Output the [X, Y] coordinate of the center of the cell containing the given text.  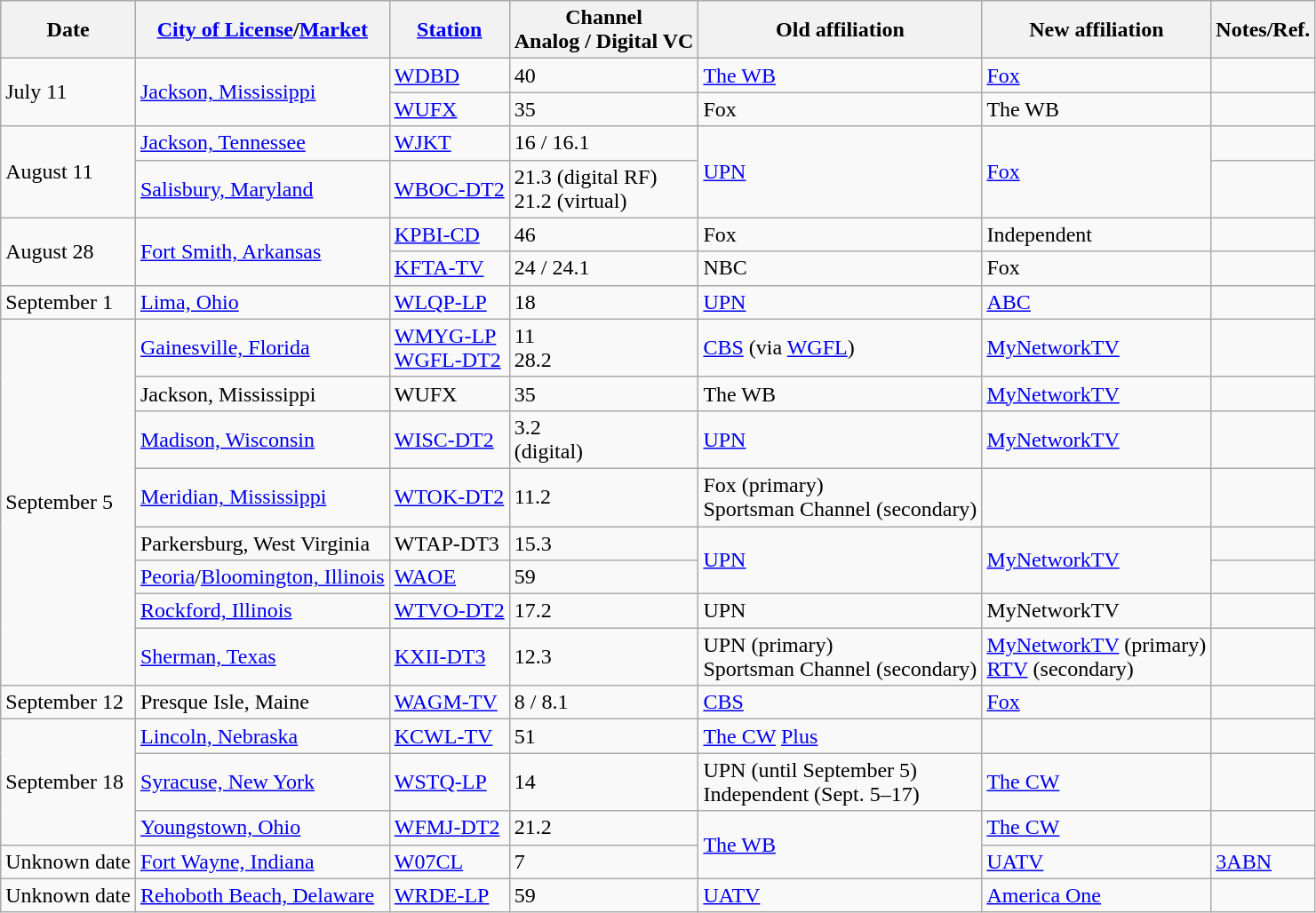
ABC [1097, 302]
August 11 [68, 172]
September 12 [68, 703]
WJKT [450, 143]
WRDE-LP [450, 895]
Salisbury, Maryland [262, 188]
15.3 [604, 543]
UPN (until September 5) Independent (Sept. 5–17) [841, 782]
Independent [1097, 234]
3.2 (digital) [604, 439]
Lima, Ohio [262, 302]
Jackson, Tennessee [262, 143]
WAOE [450, 577]
12.3 [604, 657]
UPN (primary) Sportsman Channel (secondary) [841, 657]
Parkersburg, West Virginia [262, 543]
21.3 (digital RF) 21.2 (virtual) [604, 188]
NBC [841, 268]
W07CL [450, 861]
September 18 [68, 782]
16 / 16.1 [604, 143]
WSTQ-LP [450, 782]
40 [604, 75]
WTVO-DT2 [450, 611]
Fox (primary) Sportsman Channel (secondary) [841, 497]
City of License/Market [262, 30]
Meridian, Mississippi [262, 497]
Syracuse, New York [262, 782]
46 [604, 234]
The CW Plus [841, 736]
Old affiliation [841, 30]
July 11 [68, 92]
17.2 [604, 611]
WAGM-TV [450, 703]
WFMJ-DT2 [450, 828]
Rockford, Illinois [262, 611]
18 [604, 302]
3ABN [1264, 861]
Gainesville, Florida [262, 348]
WTOK-DT2 [450, 497]
WDBD [450, 75]
KPBI-CD [450, 234]
Date [68, 30]
21.2 [604, 828]
WBOC-DT2 [450, 188]
51 [604, 736]
Fort Wayne, Indiana [262, 861]
14 [604, 782]
CBS (via WGFL) [841, 348]
New affiliation [1097, 30]
Sherman, Texas [262, 657]
Youngstown, Ohio [262, 828]
Notes/Ref. [1264, 30]
Fort Smith, Arkansas [262, 251]
Madison, Wisconsin [262, 439]
Station [450, 30]
CBS [841, 703]
WLQP-LP [450, 302]
Presque Isle, Maine [262, 703]
24 / 24.1 [604, 268]
KCWL-TV [450, 736]
MyNetworkTV (primary) RTV (secondary) [1097, 657]
Peoria/Bloomington, Illinois [262, 577]
WMYG-LP WGFL-DT2 [450, 348]
WISC-DT2 [450, 439]
8 / 8.1 [604, 703]
WTAP-DT3 [450, 543]
Lincoln, Nebraska [262, 736]
11.2 [604, 497]
Channel Analog / Digital VC [604, 30]
September 5 [68, 502]
America One [1097, 895]
August 28 [68, 251]
11 28.2 [604, 348]
7 [604, 861]
September 1 [68, 302]
Rehoboth Beach, Delaware [262, 895]
KFTA-TV [450, 268]
KXII-DT3 [450, 657]
